Search for the cell housing the specified text and yield its (x, y) center coordinate. 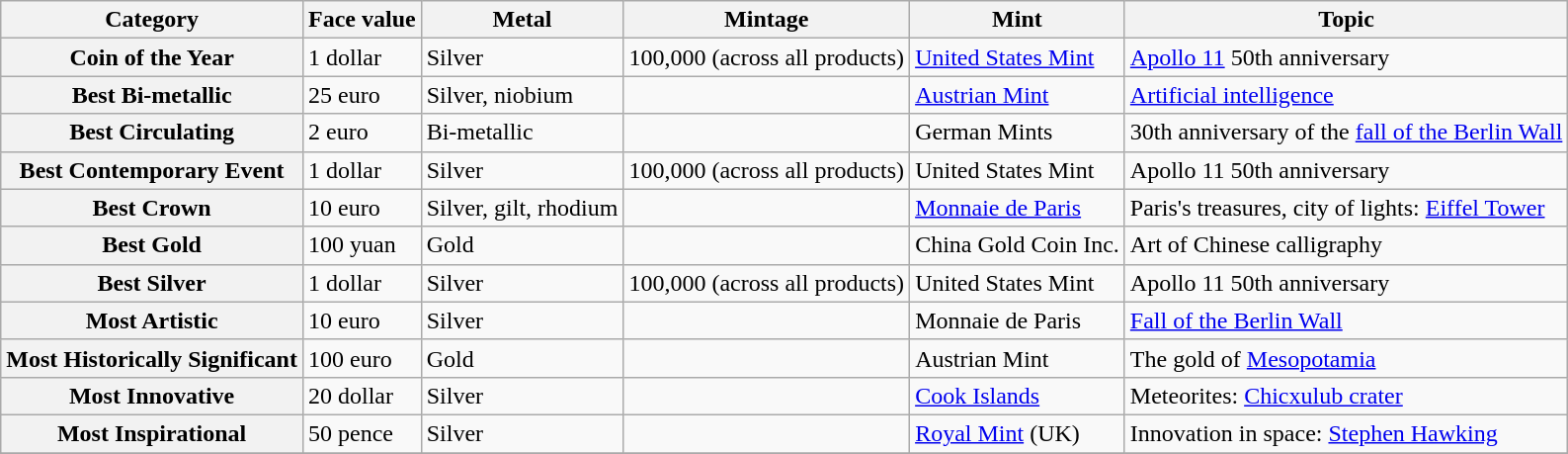
Innovation in space: Stephen Hawking (1346, 433)
Most Inspirational (152, 433)
German Mints (1018, 133)
Best Bi-metallic (152, 95)
Art of Chinese calligraphy (1346, 245)
Mint (1018, 20)
Paris's treasures, city of lights: Eiffel Tower (1346, 208)
Metal (522, 20)
Royal Mint (UK) (1018, 433)
100 euro (362, 358)
20 dollar (362, 396)
Best Gold (152, 245)
Silver, niobium (522, 95)
30th anniversary of the fall of the Berlin Wall (1346, 133)
Coin of the Year (152, 57)
Most Innovative (152, 396)
25 euro (362, 95)
Artificial intelligence (1346, 95)
Best Silver (152, 283)
100 yuan (362, 245)
Mintage (767, 20)
Silver, gilt, rhodium (522, 208)
Most Historically Significant (152, 358)
Meteorites: Chicxulub crater (1346, 396)
Fall of the Berlin Wall (1346, 320)
2 euro (362, 133)
Bi-metallic (522, 133)
Face value (362, 20)
Category (152, 20)
Best Crown (152, 208)
50 pence (362, 433)
Topic (1346, 20)
China Gold Coin Inc. (1018, 245)
Most Artistic (152, 320)
Best Contemporary Event (152, 170)
Cook Islands (1018, 396)
The gold of Mesopotamia (1346, 358)
Best Circulating (152, 133)
